Extract the (X, Y) coordinate from the center of the cell holding the provided text.  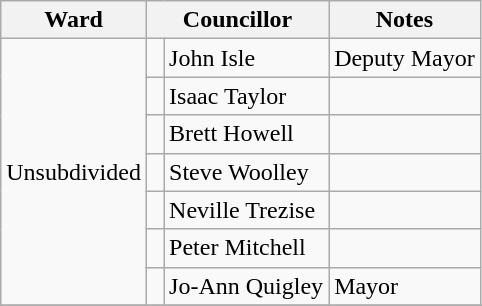
Peter Mitchell (246, 248)
Mayor (405, 286)
Deputy Mayor (405, 58)
Councillor (237, 20)
Neville Trezise (246, 210)
John Isle (246, 58)
Steve Woolley (246, 172)
Ward (74, 20)
Jo-Ann Quigley (246, 286)
Isaac Taylor (246, 96)
Unsubdivided (74, 172)
Notes (405, 20)
Brett Howell (246, 134)
